Identify which cell holds the provided text, then report its [X, Y] central coordinate. 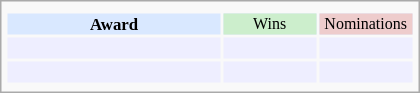
Wins [270, 24]
Nominations [366, 24]
Award [114, 24]
